For the text-containing cell, return its midpoint in (X, Y) coordinate format. 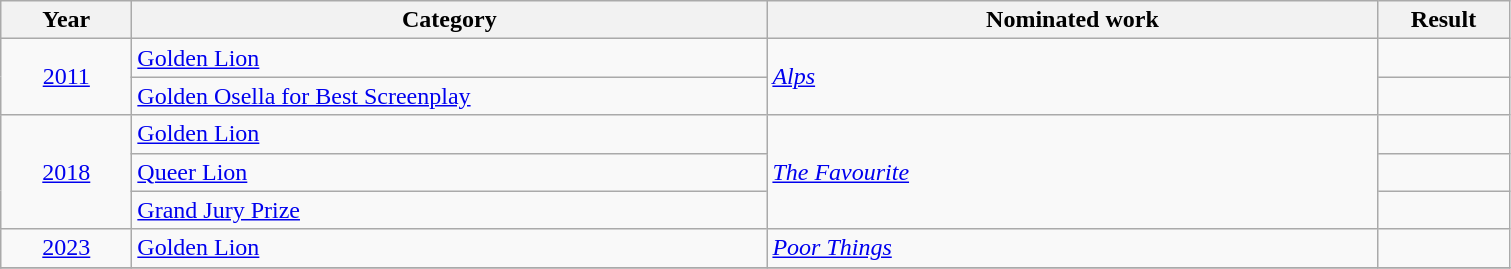
2011 (66, 77)
Grand Jury Prize (450, 210)
The Favourite (1072, 172)
Alps (1072, 77)
Golden Osella for Best Screenplay (450, 96)
Category (450, 20)
Poor Things (1072, 248)
Queer Lion (450, 172)
Year (66, 20)
2018 (66, 172)
2023 (66, 248)
Result (1444, 20)
Nominated work (1072, 20)
